Find where the given text appears and provide that cell's center as [x, y] coordinate. 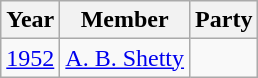
Member [125, 20]
1952 [30, 58]
A. B. Shetty [125, 58]
Year [30, 20]
Party [224, 20]
